Locate the cell with the specified text and output its [x, y] center coordinate. 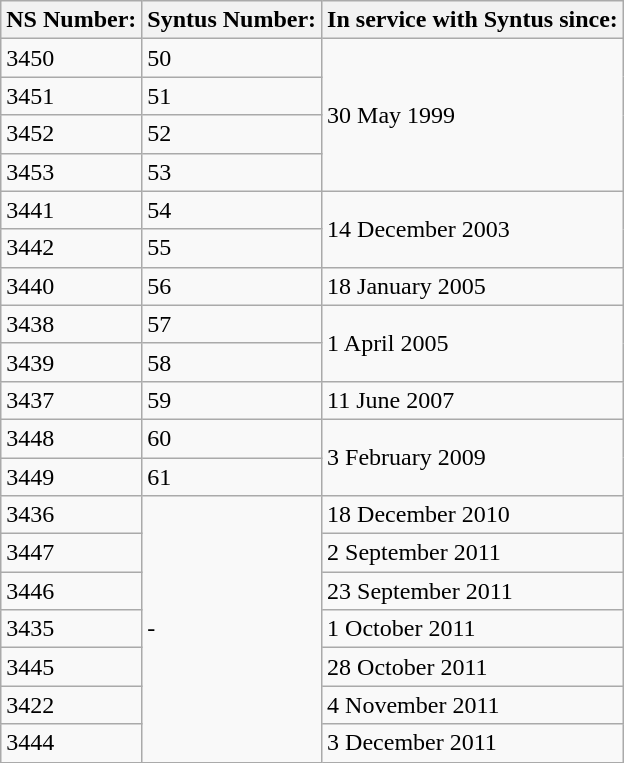
3439 [72, 362]
In service with Syntus since: [473, 20]
3435 [72, 629]
Syntus Number: [232, 20]
3437 [72, 400]
56 [232, 286]
3 December 2011 [473, 743]
4 November 2011 [473, 705]
3451 [72, 96]
58 [232, 362]
2 September 2011 [473, 553]
23 September 2011 [473, 591]
3422 [72, 705]
60 [232, 438]
50 [232, 58]
1 April 2005 [473, 343]
53 [232, 172]
55 [232, 248]
3 February 2009 [473, 457]
57 [232, 324]
18 December 2010 [473, 515]
3446 [72, 591]
14 December 2003 [473, 229]
54 [232, 210]
51 [232, 96]
52 [232, 134]
- [232, 629]
3444 [72, 743]
NS Number: [72, 20]
3436 [72, 515]
3452 [72, 134]
59 [232, 400]
61 [232, 477]
3448 [72, 438]
30 May 1999 [473, 115]
3441 [72, 210]
3440 [72, 286]
1 October 2011 [473, 629]
3438 [72, 324]
3453 [72, 172]
28 October 2011 [473, 667]
18 January 2005 [473, 286]
3447 [72, 553]
3442 [72, 248]
3449 [72, 477]
3445 [72, 667]
11 June 2007 [473, 400]
3450 [72, 58]
